Scan for the cell matching the given text and deliver its (X, Y) coordinate at center. 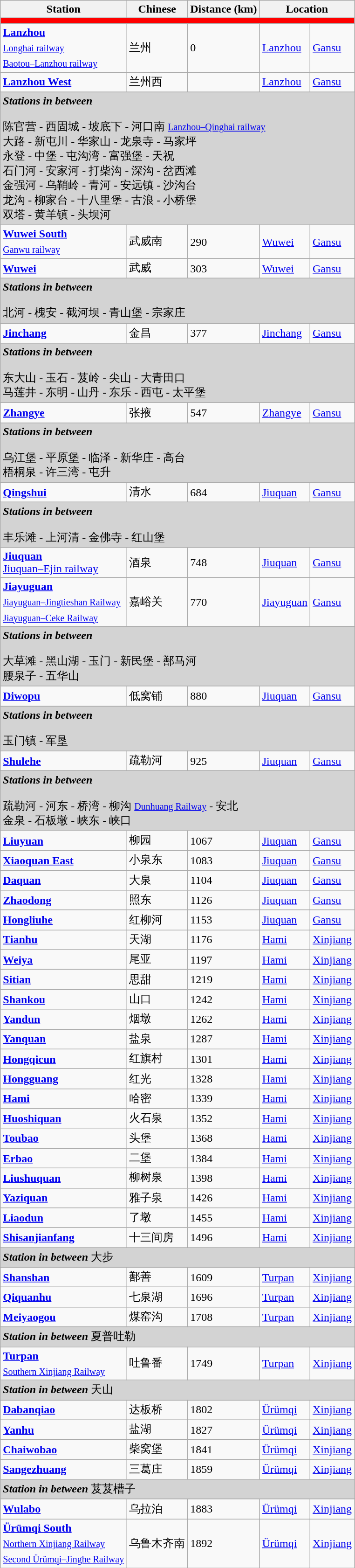
1802 (224, 1410)
Yanhu (63, 1430)
柳园 (157, 840)
1696 (224, 1297)
十三间房 (157, 1238)
880 (224, 696)
红光 (157, 1079)
尾亚 (157, 960)
头堡 (157, 1138)
Yaziquan (63, 1198)
乌鲁木齐南 (157, 1544)
疏勒河 (157, 761)
低窝铺 (157, 696)
Erbao (63, 1159)
兰州 (157, 48)
Stations in between东大山 - 玉石 - 芨岭 - 尖山 - 大青田口 马莲井 - 东明 - 山丹 - 东乐 - 西屯 - 太平堡 (177, 373)
Yandun (63, 1020)
1197 (224, 960)
Jiayuguan (285, 603)
鄯善 (157, 1277)
Shisanjianfang (63, 1238)
Hongliuhe (63, 920)
思甜 (157, 979)
武威 (157, 269)
Sitian (63, 979)
290 (224, 242)
Ürümqi SouthNorthern Xinjiang RailwaySecond Ürümqi–Jinghe Railway (63, 1544)
Huoshiquan (63, 1118)
1242 (224, 999)
Diwopu (63, 696)
1262 (224, 1020)
TurpanSouthern Xinjiang Railway (63, 1364)
天湖 (157, 940)
1426 (224, 1198)
Hongqicun (63, 1059)
1368 (224, 1138)
Station in between 天山 (177, 1390)
Lanzhou West (63, 82)
Station (63, 9)
照东 (157, 900)
小泉东 (157, 861)
547 (224, 413)
烟墩 (157, 1020)
Xiaoquan East (63, 861)
1219 (224, 979)
Stations in between乌江堡 - 平原堡 - 临泽 - 新华庄 - 高台 梧桐泉 - 许三湾 - 屯升 (177, 452)
Stations in between丰乐滩 - 上河清 - 金佛寺 - 红山堡 (177, 525)
1496 (224, 1238)
1287 (224, 1039)
Zhaodong (63, 900)
1352 (224, 1118)
303 (224, 269)
1083 (224, 861)
1176 (224, 940)
红旗村 (157, 1059)
Tianhu (63, 940)
达板桥 (157, 1410)
1749 (224, 1364)
Stations in between玉门镇 - 军垦 (177, 728)
Wulabo (63, 1509)
盐泉 (157, 1039)
七泉湖 (157, 1297)
Meiyaogou (63, 1317)
Qiquanhu (63, 1297)
1067 (224, 840)
JiayuguanJiayuguan–Jingtieshan RailwayJiayuguan–Ceke Railway (63, 603)
兰州西 (157, 82)
Daquan (63, 881)
Liushuquan (63, 1178)
武威南 (157, 242)
Chaiwobao (63, 1450)
山口 (157, 999)
火石泉 (157, 1118)
Dabanqiao (63, 1410)
Shankou (63, 999)
1339 (224, 1099)
1455 (224, 1218)
Stations in between北河 - 槐安 - 截河坝 - 青山堡 - 宗家庄 (177, 301)
Hongguang (63, 1079)
377 (224, 333)
JiuquanJiuquan–Ejin railway (63, 562)
Station in between 夏普吐勒 (177, 1337)
684 (224, 493)
盐湖 (157, 1430)
770 (224, 603)
Weiya (63, 960)
1883 (224, 1509)
748 (224, 562)
Station in between 大步 (177, 1257)
Shanshan (63, 1277)
Yanquan (63, 1039)
吐鲁番 (157, 1364)
925 (224, 761)
红柳河 (157, 920)
Chinese (157, 9)
LanzhouLonghai railwayBaotou–Lanzhou railway (63, 48)
煤窑沟 (157, 1317)
Liuyuan (63, 840)
哈密 (157, 1099)
1859 (224, 1469)
1827 (224, 1430)
Location (307, 9)
Stations in between大草滩 - 黑山湖 - 玉门 - 新民堡 - 鄯马河 腰泉子 - 五华山 (177, 656)
Shulehe (63, 761)
酒泉 (157, 562)
Liaodun (63, 1218)
Stations in between疏勒河 - 河东 - 桥湾 - 柳沟 Dunhuang Railway - 安北 金泉 - 石板墩 - 峡东 - 峡口 (177, 801)
Qingshui (63, 493)
了墩 (157, 1218)
Sangezhuang (63, 1469)
柳树泉 (157, 1178)
金昌 (157, 333)
Distance (km) (224, 9)
雅子泉 (157, 1198)
Toubao (63, 1138)
0 (224, 48)
大泉 (157, 881)
1609 (224, 1277)
1892 (224, 1544)
1104 (224, 881)
二堡 (157, 1159)
1126 (224, 900)
Wuwei SouthGanwu railway (63, 242)
1841 (224, 1450)
1301 (224, 1059)
1384 (224, 1159)
1398 (224, 1178)
清水 (157, 493)
柴窝堡 (157, 1450)
张掖 (157, 413)
1153 (224, 920)
1328 (224, 1079)
Station in between 芨芨槽子 (177, 1490)
乌拉泊 (157, 1509)
三葛庄 (157, 1469)
1708 (224, 1317)
嘉峪关 (157, 603)
